Search for the cell housing the specified text and yield its [X, Y] center coordinate. 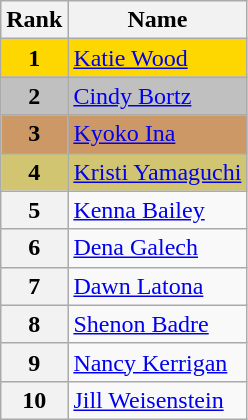
Cindy Bortz [158, 96]
Dena Galech [158, 248]
Rank [34, 20]
8 [34, 324]
Katie Wood [158, 58]
1 [34, 58]
Kristi Yamaguchi [158, 172]
10 [34, 400]
3 [34, 134]
Name [158, 20]
5 [34, 210]
Kyoko Ina [158, 134]
2 [34, 96]
Shenon Badre [158, 324]
Dawn Latona [158, 286]
7 [34, 286]
Nancy Kerrigan [158, 362]
6 [34, 248]
Jill Weisenstein [158, 400]
Kenna Bailey [158, 210]
9 [34, 362]
4 [34, 172]
